Find where the given text appears and provide that cell's center as [x, y] coordinate. 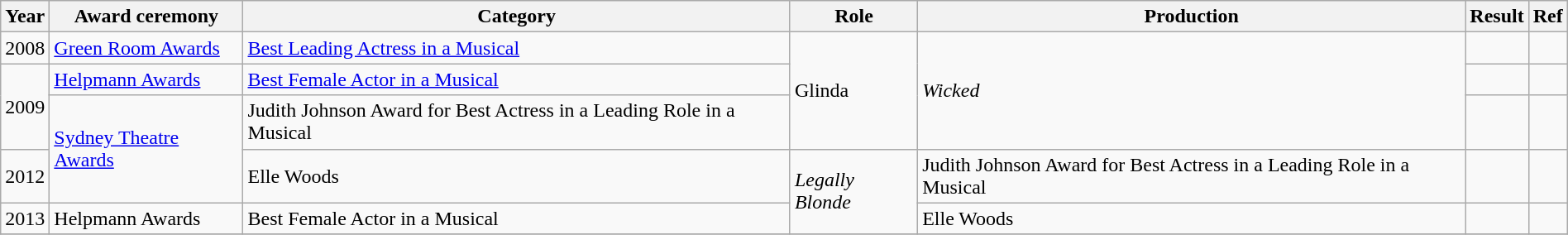
Green Room Awards [146, 48]
Wicked [1192, 91]
2013 [25, 218]
Year [25, 17]
Category [516, 17]
Sydney Theatre Awards [146, 149]
Legally Blonde [853, 192]
Result [1497, 17]
2012 [25, 175]
Production [1192, 17]
2008 [25, 48]
Glinda [853, 91]
Ref [1548, 17]
Role [853, 17]
2009 [25, 106]
Award ceremony [146, 17]
Best Leading Actress in a Musical [516, 48]
